Search for the cell housing the specified text and yield its [x, y] center coordinate. 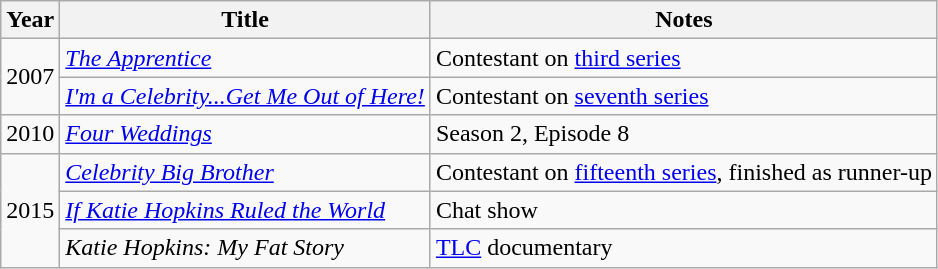
I'm a Celebrity...Get Me Out of Here! [246, 96]
2015 [30, 210]
Four Weddings [246, 134]
Title [246, 20]
2007 [30, 77]
Contestant on third series [684, 58]
TLC documentary [684, 248]
2010 [30, 134]
Celebrity Big Brother [246, 172]
Katie Hopkins: My Fat Story [246, 248]
Year [30, 20]
Contestant on seventh series [684, 96]
Contestant on fifteenth series, finished as runner-up [684, 172]
If Katie Hopkins Ruled the World [246, 210]
The Apprentice [246, 58]
Season 2, Episode 8 [684, 134]
Notes [684, 20]
Chat show [684, 210]
